Determine the (X, Y) coordinate at the center of the cell enclosing the given text.  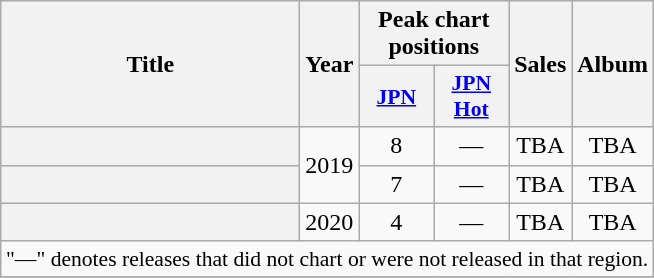
"—" denotes releases that did not chart or were not released in that region. (328, 259)
4 (396, 222)
7 (396, 184)
JPN (396, 96)
Album (613, 64)
2019 (330, 165)
2020 (330, 222)
Sales (540, 64)
8 (396, 146)
Year (330, 64)
Peak chart positions (434, 34)
JPNHot (472, 96)
Title (150, 64)
